Scan for the cell matching the given text and deliver its [x, y] coordinate at center. 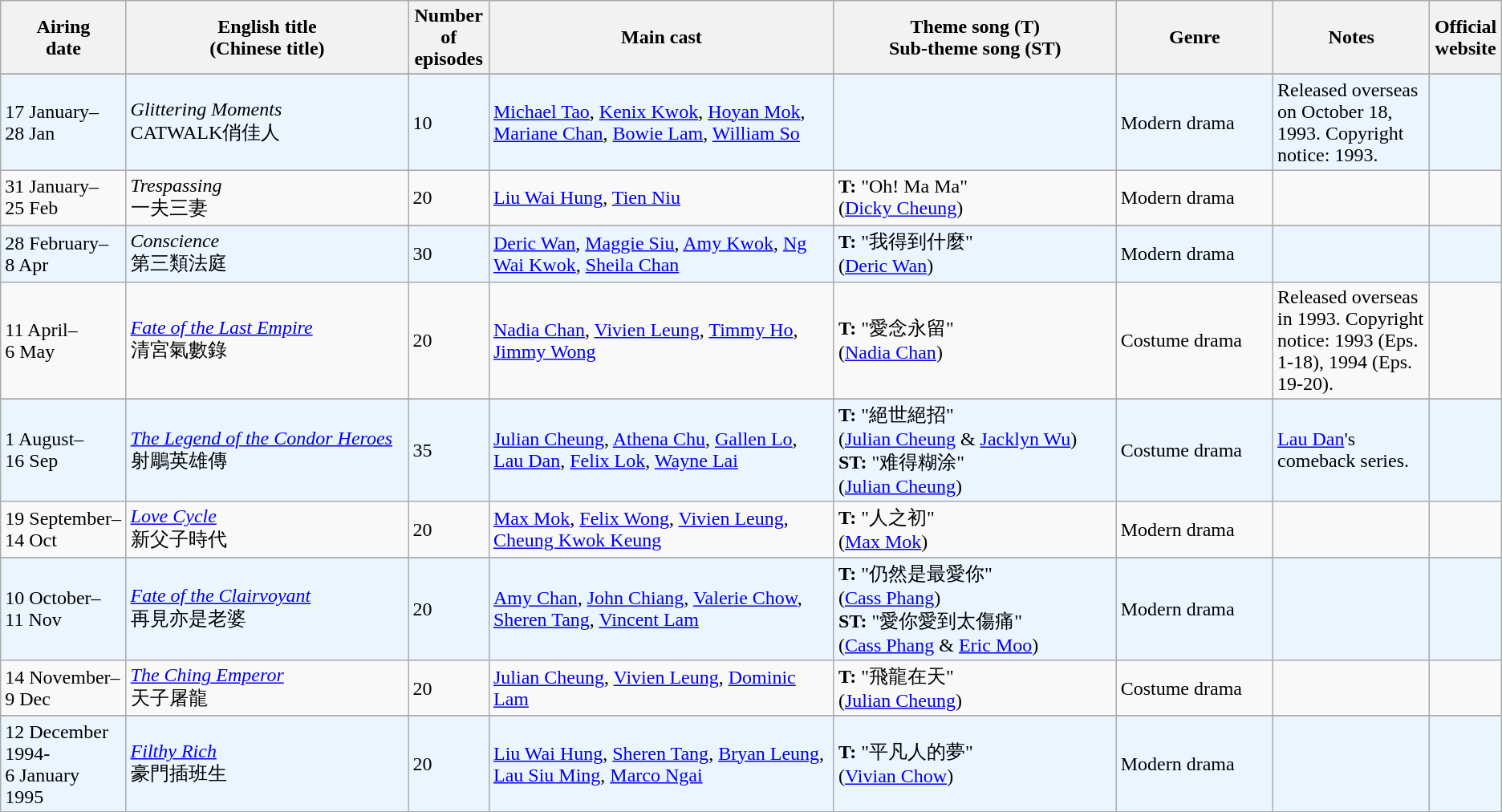
Released overseas in 1993. Copyright notice: 1993 (Eps. 1-18), 1994 (Eps. 19-20). [1351, 340]
T: "愛念永留" (Nadia Chan) [975, 340]
Liu Wai Hung, Tien Niu [661, 198]
Main cast [661, 38]
10 October– 11 Nov [63, 609]
35 [449, 450]
Airingdate [63, 38]
Conscience 第三類法庭 [267, 254]
Theme song (T) Sub-theme song (ST) [975, 38]
T: "平凡人的夢" (Vivian Chow) [975, 764]
17 January– 28 Jan [63, 122]
14 November– 9 Dec [63, 688]
Official website [1465, 38]
28 February– 8 Apr [63, 254]
Michael Tao, Kenix Kwok, Hoyan Mok, Mariane Chan, Bowie Lam, William So [661, 122]
Filthy Rich 豪門插班生 [267, 764]
Nadia Chan, Vivien Leung, Timmy Ho, Jimmy Wong [661, 340]
Julian Cheung, Athena Chu, Gallen Lo, Lau Dan, Felix Lok, Wayne Lai [661, 450]
Notes [1351, 38]
T: "人之初" (Max Mok) [975, 530]
English title (Chinese title) [267, 38]
T: "仍然是最愛你" (Cass Phang)ST: "愛你愛到太傷痛" (Cass Phang & Eric Moo) [975, 609]
11 April– 6 May [63, 340]
Julian Cheung, Vivien Leung, Dominic Lam [661, 688]
T: "飛龍在天" (Julian Cheung) [975, 688]
Amy Chan, John Chiang, Valerie Chow, Sheren Tang, Vincent Lam [661, 609]
10 [449, 122]
Number of episodes [449, 38]
Max Mok, Felix Wong, Vivien Leung, Cheung Kwok Keung [661, 530]
Lau Dan's comeback series. [1351, 450]
12 December 1994- 6 January 1995 [63, 764]
T: "絕世絕招" (Julian Cheung & Jacklyn Wu)ST: "难得糊涂" (Julian Cheung) [975, 450]
Released overseas on October 18, 1993. Copyright notice: 1993. [1351, 122]
Liu Wai Hung, Sheren Tang, Bryan Leung, Lau Siu Ming, Marco Ngai [661, 764]
1 August– 16 Sep [63, 450]
T: "我得到什麼" (Deric Wan) [975, 254]
Fate of the Clairvoyant 再見亦是老婆 [267, 609]
Fate of the Last Empire 清宮氣數錄 [267, 340]
The Legend of the Condor Heroes 射鵰英雄傳 [267, 450]
31 January– 25 Feb [63, 198]
Genre [1194, 38]
Glittering Moments CATWALK俏佳人 [267, 122]
30 [449, 254]
Trespassing 一夫三妻 [267, 198]
Deric Wan, Maggie Siu, Amy Kwok, Ng Wai Kwok, Sheila Chan [661, 254]
19 September– 14 Oct [63, 530]
The Ching Emperor 天子屠龍 [267, 688]
T: "Oh! Ma Ma" (Dicky Cheung) [975, 198]
Love Cycle 新父子時代 [267, 530]
